Output the [X, Y] coordinate of the center of the cell containing the given text.  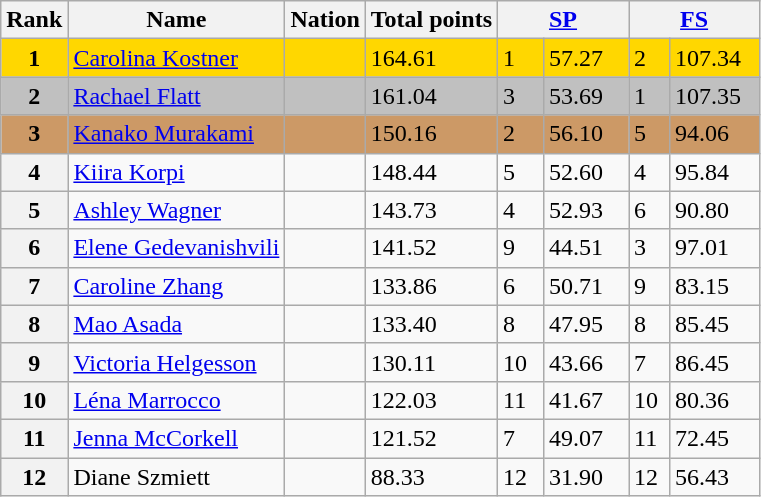
56.10 [586, 134]
86.45 [715, 362]
148.44 [431, 172]
50.71 [586, 286]
Caroline Zhang [176, 286]
80.36 [715, 400]
133.40 [431, 324]
44.51 [586, 248]
Kanako Murakami [176, 134]
31.90 [586, 477]
121.52 [431, 438]
Rank [34, 20]
Carolina Kostner [176, 58]
164.61 [431, 58]
Elene Gedevanishvili [176, 248]
SP [564, 20]
FS [694, 20]
52.93 [586, 210]
Ashley Wagner [176, 210]
141.52 [431, 248]
150.16 [431, 134]
47.95 [586, 324]
57.27 [586, 58]
83.15 [715, 286]
95.84 [715, 172]
41.67 [586, 400]
Diane Szmiett [176, 477]
Rachael Flatt [176, 96]
72.45 [715, 438]
85.45 [715, 324]
94.06 [715, 134]
43.66 [586, 362]
161.04 [431, 96]
122.03 [431, 400]
Jenna McCorkell [176, 438]
97.01 [715, 248]
Name [176, 20]
88.33 [431, 477]
143.73 [431, 210]
133.86 [431, 286]
53.69 [586, 96]
Mao Asada [176, 324]
107.34 [715, 58]
Total points [431, 20]
90.80 [715, 210]
Kiira Korpi [176, 172]
49.07 [586, 438]
Victoria Helgesson [176, 362]
107.35 [715, 96]
130.11 [431, 362]
Nation [325, 20]
Léna Marrocco [176, 400]
52.60 [586, 172]
56.43 [715, 477]
